Determine the (x, y) coordinate at the center of the cell enclosing the given text.  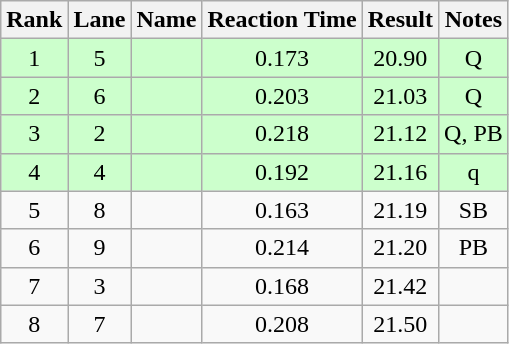
0.192 (282, 172)
0.173 (282, 58)
Q, PB (474, 134)
21.16 (400, 172)
0.214 (282, 248)
PB (474, 248)
0.168 (282, 286)
9 (100, 248)
SB (474, 210)
20.90 (400, 58)
21.50 (400, 324)
q (474, 172)
21.19 (400, 210)
21.42 (400, 286)
21.20 (400, 248)
Result (400, 20)
Lane (100, 20)
0.218 (282, 134)
Notes (474, 20)
Rank (34, 20)
1 (34, 58)
Name (166, 20)
0.163 (282, 210)
Reaction Time (282, 20)
21.12 (400, 134)
21.03 (400, 96)
0.208 (282, 324)
0.203 (282, 96)
